Search for the cell housing the specified text and yield its [X, Y] center coordinate. 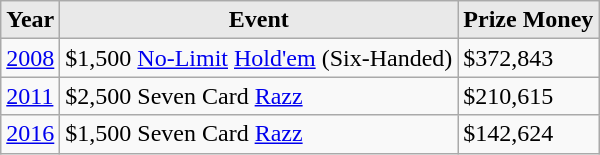
2008 [30, 58]
Year [30, 20]
$372,843 [528, 58]
$210,615 [528, 96]
$1,500 No-Limit Hold'em (Six-Handed) [259, 58]
$142,624 [528, 134]
2011 [30, 96]
$1,500 Seven Card Razz [259, 134]
$2,500 Seven Card Razz [259, 96]
2016 [30, 134]
Prize Money [528, 20]
Event [259, 20]
